From the cell containing the given text, extract its center point as [X, Y] coordinate. 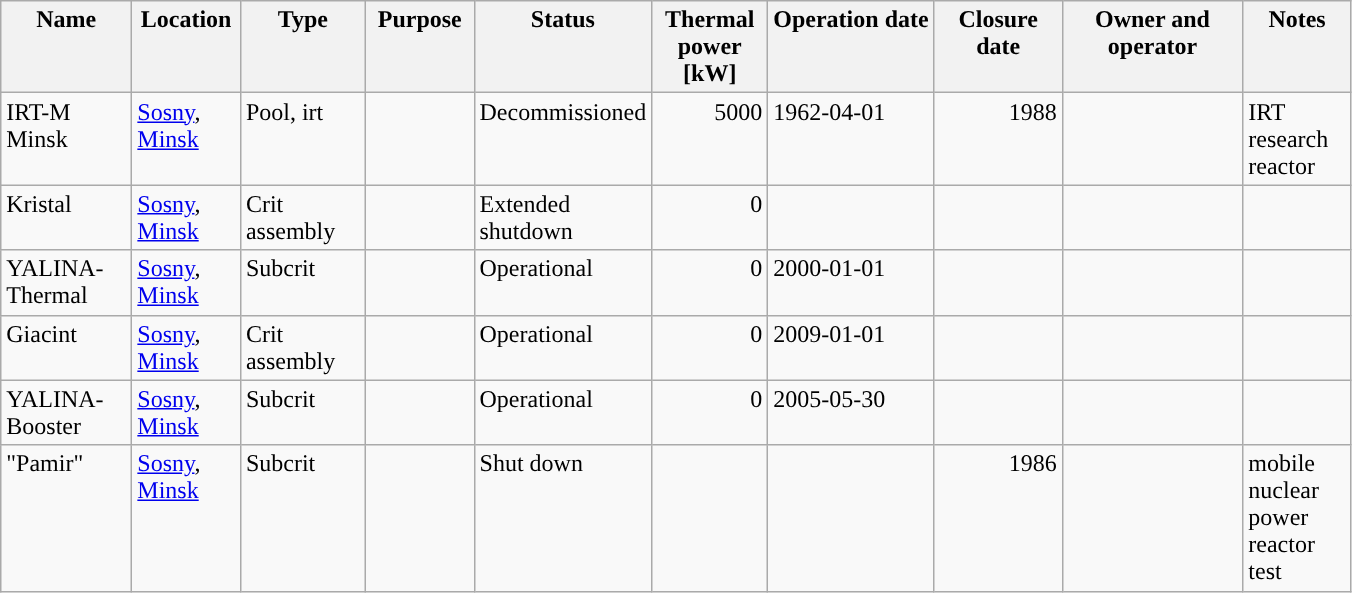
IRT-M Minsk [66, 139]
"Pamir" [66, 518]
1988 [998, 139]
2000-01-01 [851, 282]
Owner and operator [1152, 47]
Operation date [851, 47]
Kristal [66, 218]
Shut down [563, 518]
1962-04-01 [851, 139]
Name [66, 47]
Extended shutdown [563, 218]
Decommissioned [563, 139]
Notes [1298, 47]
Type [302, 47]
Location [186, 47]
YALINA-Booster [66, 412]
2009-01-01 [851, 348]
5000 [710, 139]
IRT research reactor [1298, 139]
Giacint [66, 348]
mobile nuclear power reactor test [1298, 518]
Closure date [998, 47]
Status [563, 47]
Purpose [420, 47]
Pool, irt [302, 139]
YALINA-Thermal [66, 282]
2005-05-30 [851, 412]
1986 [998, 518]
Thermal power [kW] [710, 47]
